Provide the [X, Y] coordinate of the cell's center where the given text is located.  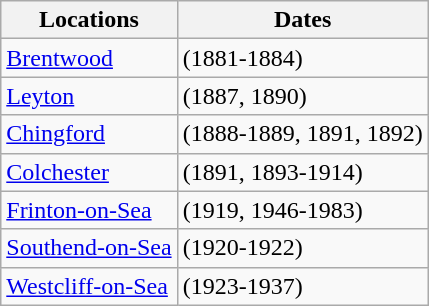
Southend-on-Sea [89, 248]
(1891, 1893-1914) [302, 172]
Locations [89, 20]
(1881-1884) [302, 58]
(1888-1889, 1891, 1892) [302, 134]
(1887, 1890) [302, 96]
Dates [302, 20]
(1920-1922) [302, 248]
Chingford [89, 134]
Brentwood [89, 58]
(1919, 1946-1983) [302, 210]
Colchester [89, 172]
Frinton-on-Sea [89, 210]
Westcliff-on-Sea [89, 286]
(1923-1937) [302, 286]
Leyton [89, 96]
